Pinpoint the cell where the given text exists, returning its [x, y] midpoint coordinate. 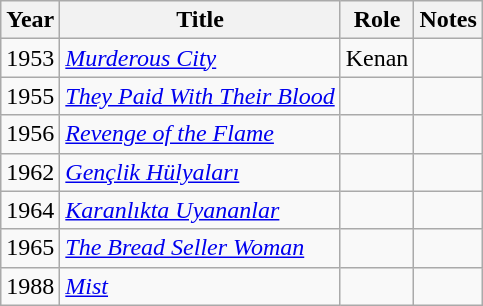
Mist [200, 286]
Gençlik Hülyaları [200, 172]
1988 [30, 286]
1962 [30, 172]
1964 [30, 210]
Karanlıkta Uyananlar [200, 210]
Notes [448, 20]
1953 [30, 58]
Murderous City [200, 58]
1955 [30, 96]
Role [377, 20]
Revenge of the Flame [200, 134]
Title [200, 20]
1956 [30, 134]
1965 [30, 248]
The Bread Seller Woman [200, 248]
Kenan [377, 58]
They Paid With Their Blood [200, 96]
Year [30, 20]
